Return (X, Y) of the center of cell containing provided text 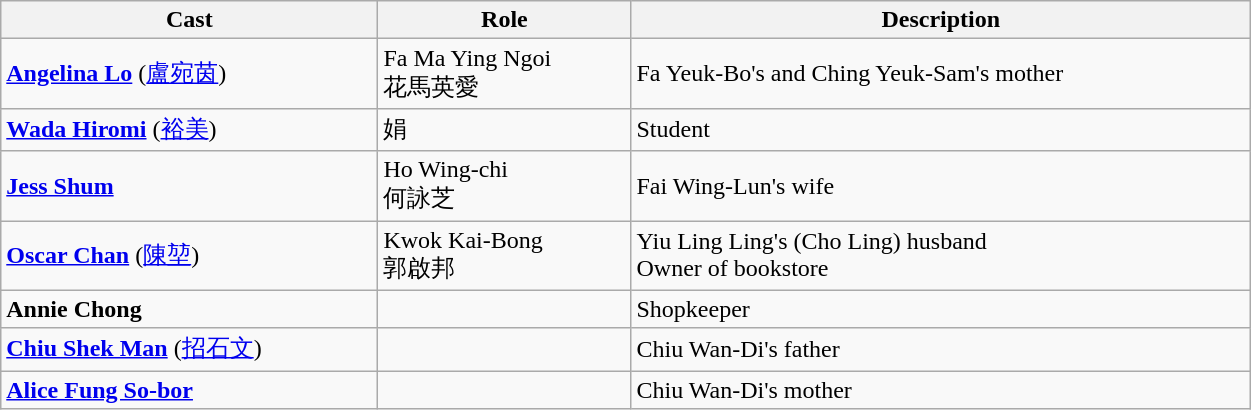
Cast (190, 20)
Description (941, 20)
Fa Ma Ying Ngoi花馬英愛 (504, 74)
Ho Wing-chi何詠芝 (504, 186)
Role (504, 20)
Chiu Shek Man (招石文) (190, 350)
娟 (504, 130)
Fai Wing-Lun's wife (941, 186)
Fa Yeuk-Bo's and Ching Yeuk-Sam's mother (941, 74)
Jess Shum (190, 186)
Student (941, 130)
Wada Hiromi (裕美) (190, 130)
Shopkeeper (941, 309)
Annie Chong (190, 309)
Oscar Chan (陳堃) (190, 255)
Alice Fung So-bor (190, 390)
Angelina Lo (盧宛茵) (190, 74)
Kwok Kai-Bong郭啟邦 (504, 255)
Chiu Wan-Di's mother (941, 390)
Yiu Ling Ling's (Cho Ling) husbandOwner of bookstore (941, 255)
Chiu Wan-Di's father (941, 350)
